Find where the given text appears and provide that cell's center as (x, y) coordinate. 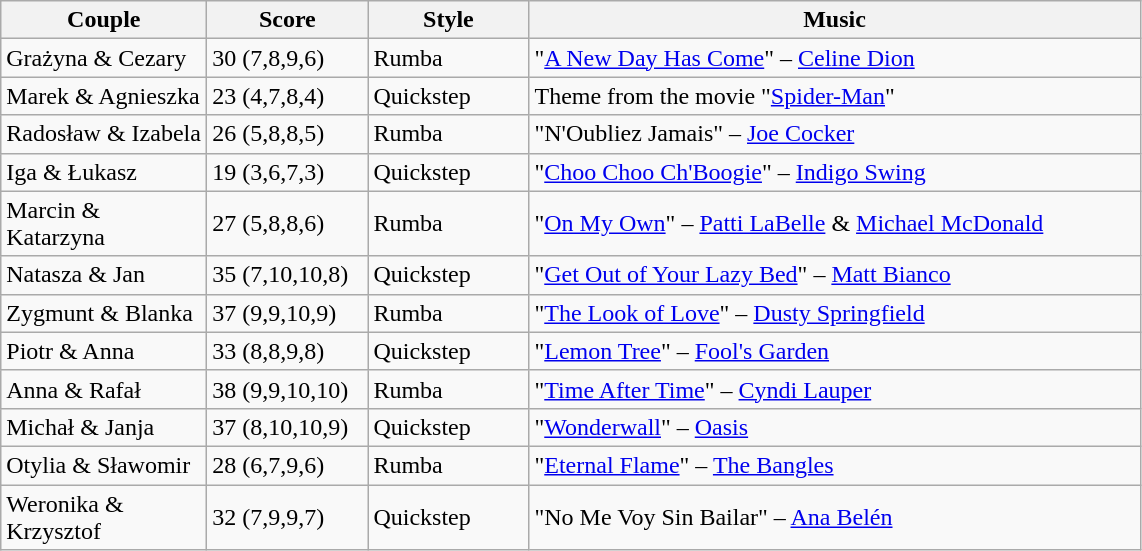
Michał & Janja (104, 427)
19 (3,6,7,3) (288, 172)
Marek & Agnieszka (104, 96)
32 (7,9,9,7) (288, 516)
38 (9,9,10,10) (288, 389)
Marcin & Katarzyna (104, 224)
27 (5,8,8,6) (288, 224)
Score (288, 20)
"Wonderwall" – Oasis (834, 427)
"No Me Voy Sin Bailar" – Ana Belén (834, 516)
"Lemon Tree" – Fool's Garden (834, 351)
37 (9,9,10,9) (288, 313)
"Eternal Flame" – The Bangles (834, 465)
Grażyna & Cezary (104, 58)
Zygmunt & Blanka (104, 313)
"Time After Time" – Cyndi Lauper (834, 389)
37 (8,10,10,9) (288, 427)
33 (8,8,9,8) (288, 351)
Style (448, 20)
Anna & Rafał (104, 389)
"A New Day Has Come" – Celine Dion (834, 58)
Natasza & Jan (104, 275)
"N'Oubliez Jamais" – Joe Cocker (834, 134)
Music (834, 20)
Radosław & Izabela (104, 134)
"Choo Choo Ch'Boogie" – Indigo Swing (834, 172)
"On My Own" – Patti LaBelle & Michael McDonald (834, 224)
Piotr & Anna (104, 351)
Couple (104, 20)
"Get Out of Your Lazy Bed" – Matt Bianco (834, 275)
26 (5,8,8,5) (288, 134)
30 (7,8,9,6) (288, 58)
28 (6,7,9,6) (288, 465)
Theme from the movie "Spider-Man" (834, 96)
Otylia & Sławomir (104, 465)
23 (4,7,8,4) (288, 96)
Weronika & Krzysztof (104, 516)
35 (7,10,10,8) (288, 275)
"The Look of Love" – Dusty Springfield (834, 313)
Iga & Łukasz (104, 172)
